Extract the [X, Y] coordinate from the center of the cell holding the provided text.  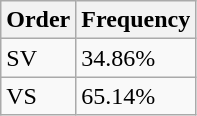
34.86% [136, 58]
VS [38, 96]
Frequency [136, 20]
Order [38, 20]
SV [38, 58]
65.14% [136, 96]
